Locate the cell with the specified text and output its (X, Y) center coordinate. 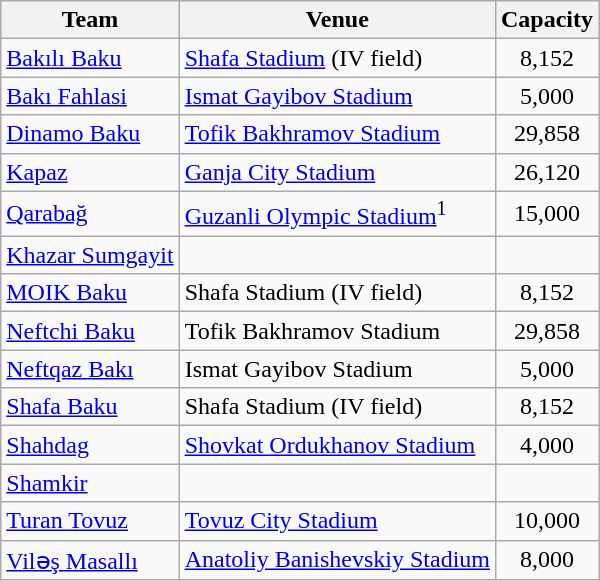
Team (90, 20)
Qarabağ (90, 214)
10,000 (546, 521)
Viləş Masallı (90, 560)
Shamkir (90, 483)
Dinamo Baku (90, 134)
8,000 (546, 560)
Neftqaz Bakı (90, 369)
Anatoliy Banishevskiy Stadium (337, 560)
Shovkat Ordukhanov Stadium (337, 445)
Ganja City Stadium (337, 172)
MOIK Baku (90, 293)
Bakı Fahlasi (90, 96)
Khazar Sumgayit (90, 255)
Turan Tovuz (90, 521)
Tovuz City Stadium (337, 521)
Neftchi Baku (90, 331)
Shafa Baku (90, 407)
Shahdag (90, 445)
4,000 (546, 445)
Bakılı Baku (90, 58)
Venue (337, 20)
Kapaz (90, 172)
Capacity (546, 20)
15,000 (546, 214)
Guzanli Olympic Stadium1 (337, 214)
26,120 (546, 172)
